Search for the cell housing the specified text and yield its (X, Y) center coordinate. 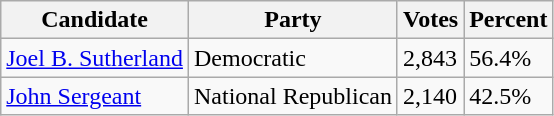
2,140 (430, 96)
Votes (430, 20)
John Sergeant (95, 96)
Candidate (95, 20)
42.5% (508, 96)
56.4% (508, 58)
Party (292, 20)
National Republican (292, 96)
Joel B. Sutherland (95, 58)
2,843 (430, 58)
Democratic (292, 58)
Percent (508, 20)
